Determine the (X, Y) coordinate at the center of the cell enclosing the given text.  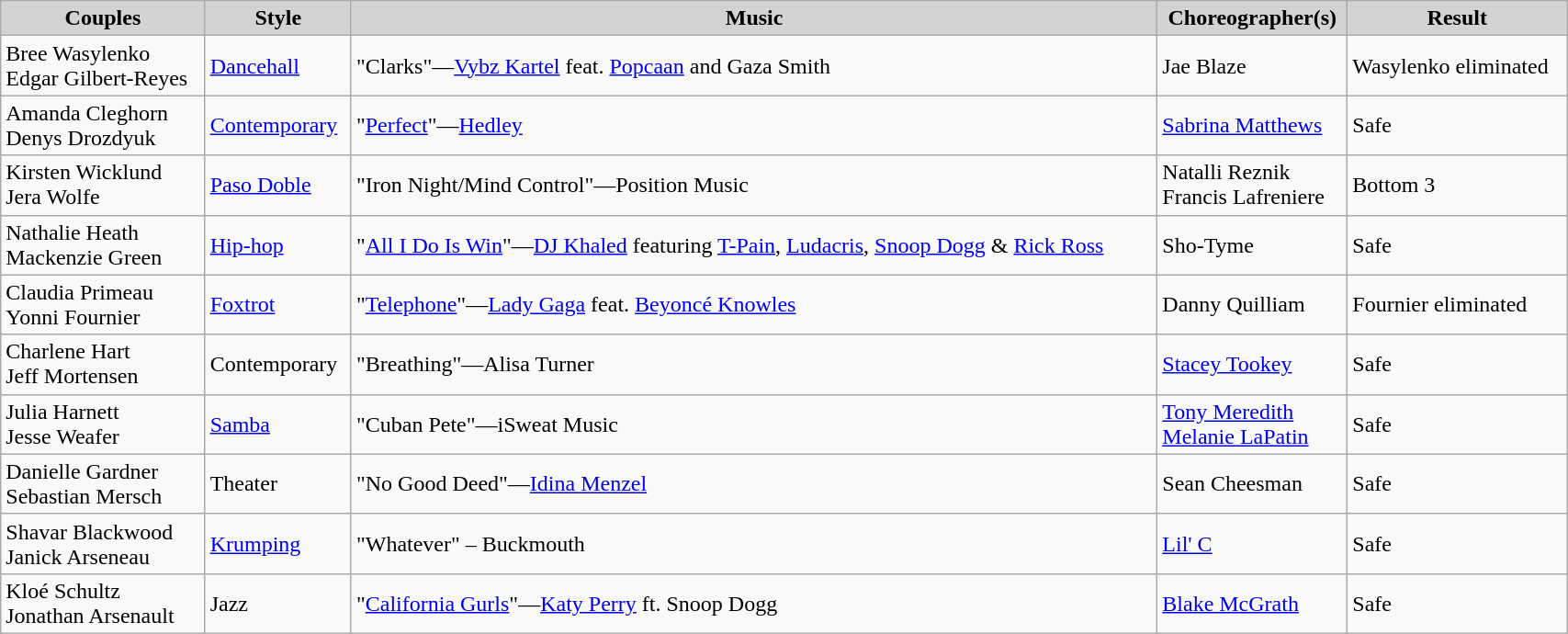
Nathalie HeathMackenzie Green (103, 244)
Amanda CleghornDenys Drozdyuk (103, 125)
"Whatever" – Buckmouth (753, 544)
"Iron Night/Mind Control"—Position Music (753, 186)
Lil' C (1253, 544)
Krumping (277, 544)
Style (277, 18)
Dancehall (277, 66)
Blake McGrath (1253, 603)
Julia HarnettJesse Weafer (103, 425)
"California Gurls"—Katy Perry ft. Snoop Dogg (753, 603)
Hip-hop (277, 244)
Sho-Tyme (1253, 244)
Bree WasylenkoEdgar Gilbert-Reyes (103, 66)
"Cuban Pete"—iSweat Music (753, 425)
Fournier eliminated (1457, 305)
Foxtrot (277, 305)
Wasylenko eliminated (1457, 66)
Charlene HartJeff Mortensen (103, 364)
"Breathing"—Alisa Turner (753, 364)
Music (753, 18)
"Clarks"—Vybz Kartel feat. Popcaan and Gaza Smith (753, 66)
Natalli ReznikFrancis Lafreniere (1253, 186)
"No Good Deed"—Idina Menzel (753, 483)
Sabrina Matthews (1253, 125)
Bottom 3 (1457, 186)
Danny Quilliam (1253, 305)
Sean Cheesman (1253, 483)
Samba (277, 425)
Jazz (277, 603)
Paso Doble (277, 186)
Danielle GardnerSebastian Mersch (103, 483)
"Perfect"—Hedley (753, 125)
Result (1457, 18)
Shavar BlackwoodJanick Arseneau (103, 544)
"All I Do Is Win"—DJ Khaled featuring T-Pain, Ludacris, Snoop Dogg & Rick Ross (753, 244)
Couples (103, 18)
Theater (277, 483)
Choreographer(s) (1253, 18)
Kloé SchultzJonathan Arsenault (103, 603)
Kirsten WicklundJera Wolfe (103, 186)
Claudia PrimeauYonni Fournier (103, 305)
Jae Blaze (1253, 66)
"Telephone"—Lady Gaga feat. Beyoncé Knowles (753, 305)
Tony MeredithMelanie LaPatin (1253, 425)
Stacey Tookey (1253, 364)
